Provide the (X, Y) coordinate of the cell's center where the given text is located.  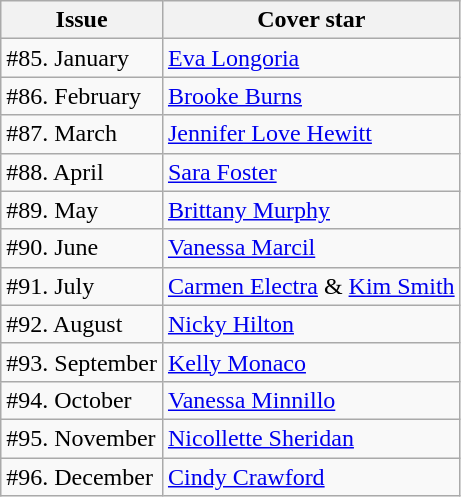
Jennifer Love Hewitt (311, 134)
Cindy Crawford (311, 477)
Brooke Burns (311, 96)
#88. April (82, 172)
#94. October (82, 400)
#90. June (82, 248)
#85. January (82, 58)
Nicky Hilton (311, 324)
#89. May (82, 210)
#86. February (82, 96)
Cover star (311, 20)
Sara Foster (311, 172)
Nicollette Sheridan (311, 438)
#87. March (82, 134)
#95. November (82, 438)
Vanessa Marcil (311, 248)
Vanessa Minnillo (311, 400)
Kelly Monaco (311, 362)
Eva Longoria (311, 58)
Issue (82, 20)
#91. July (82, 286)
#92. August (82, 324)
Carmen Electra & Kim Smith (311, 286)
#93. September (82, 362)
#96. December (82, 477)
Brittany Murphy (311, 210)
